From the cell containing the given text, extract its center point as (X, Y) coordinate. 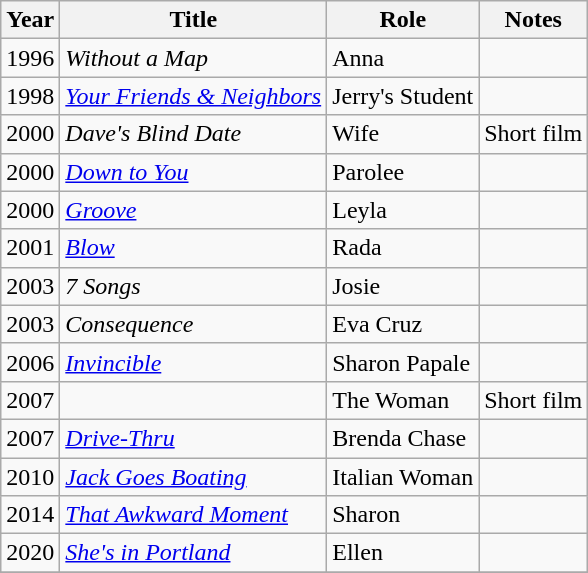
2001 (30, 248)
Sharon (403, 515)
Dave's Blind Date (194, 134)
2006 (30, 362)
That Awkward Moment (194, 515)
She's in Portland (194, 553)
Italian Woman (403, 477)
2020 (30, 553)
2010 (30, 477)
Ellen (403, 553)
1996 (30, 58)
Role (403, 20)
Blow (194, 248)
Jerry's Student (403, 96)
2014 (30, 515)
Eva Cruz (403, 324)
1998 (30, 96)
Invincible (194, 362)
Rada (403, 248)
The Woman (403, 400)
Down to You (194, 172)
Leyla (403, 210)
Groove (194, 210)
Josie (403, 286)
Anna (403, 58)
Notes (534, 20)
Title (194, 20)
Brenda Chase (403, 438)
Consequence (194, 324)
Year (30, 20)
Your Friends & Neighbors (194, 96)
Sharon Papale (403, 362)
Jack Goes Boating (194, 477)
Without a Map (194, 58)
Wife (403, 134)
Parolee (403, 172)
Drive-Thru (194, 438)
7 Songs (194, 286)
